Find where the given text appears and provide that cell's center as [x, y] coordinate. 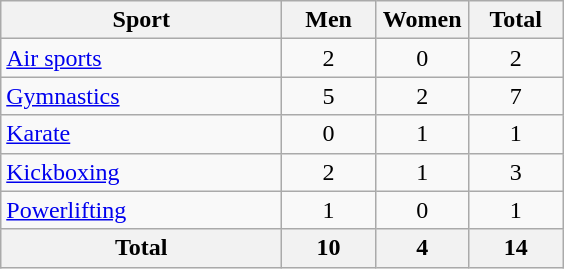
Powerlifting [142, 210]
14 [516, 248]
10 [329, 248]
Men [329, 20]
4 [422, 248]
Air sports [142, 58]
Women [422, 20]
Kickboxing [142, 172]
7 [516, 96]
3 [516, 172]
Karate [142, 134]
5 [329, 96]
Gymnastics [142, 96]
Sport [142, 20]
